Provide the [X, Y] coordinate of the cell's center where the given text is located.  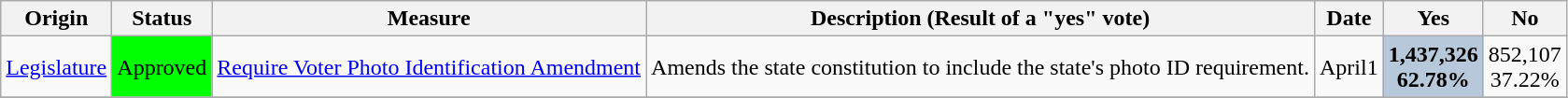
Legislature [56, 67]
Status [162, 19]
No [1524, 19]
Date [1349, 19]
Measure [430, 19]
Description (Result of a "yes" vote) [981, 19]
Yes [1433, 19]
Origin [56, 19]
Approved [162, 67]
Require Voter Photo Identification Amendment [430, 67]
Amends the state constitution to include the state's photo ID requirement. [981, 67]
852,10737.22% [1524, 67]
April1 [1349, 67]
1,437,32662.78% [1433, 67]
